Search for the cell housing the specified text and yield its [x, y] center coordinate. 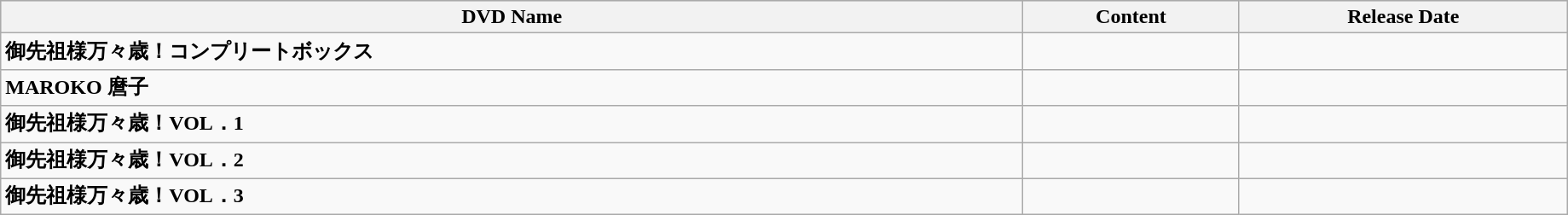
御先祖様万々歳！VOL．1 [512, 125]
御先祖様万々歳！VOL．2 [512, 160]
MAROKO 麿子 [512, 87]
Release Date [1403, 17]
Content [1131, 17]
DVD Name [512, 17]
御先祖様万々歳！コンプリートボックス [512, 51]
御先祖様万々歳！VOL．3 [512, 196]
